Scan for the cell matching the given text and deliver its (x, y) coordinate at center. 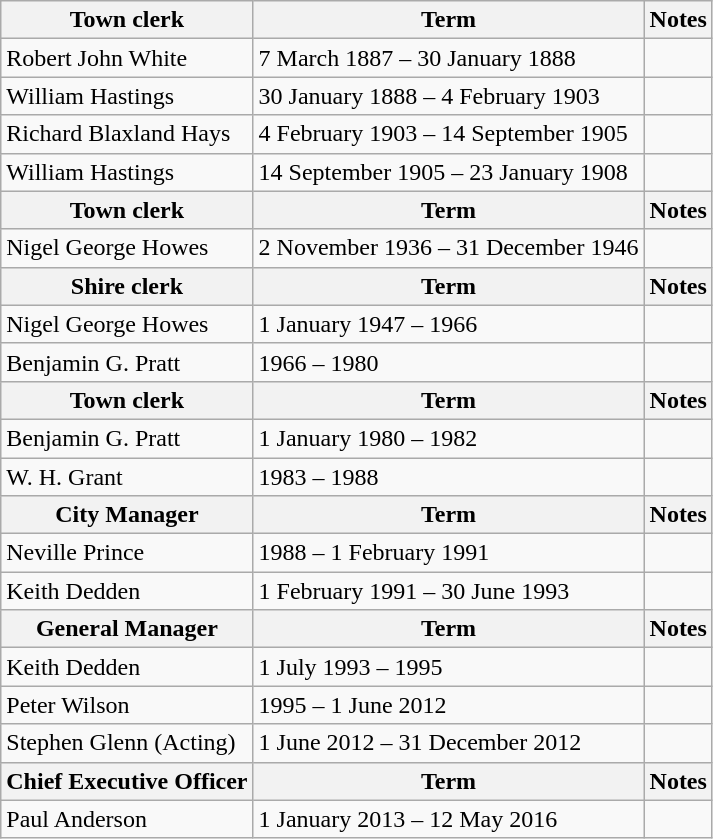
City Manager (127, 515)
Peter Wilson (127, 705)
Paul Anderson (127, 819)
Chief Executive Officer (127, 781)
1983 – 1988 (448, 477)
1 January 1980 – 1982 (448, 438)
1966 – 1980 (448, 362)
Stephen Glenn (Acting) (127, 743)
7 March 1887 – 30 January 1888 (448, 58)
General Manager (127, 629)
1 January 1947 – 1966 (448, 324)
14 September 1905 – 23 January 1908 (448, 172)
30 January 1888 – 4 February 1903 (448, 96)
1995 – 1 June 2012 (448, 705)
1 July 1993 – 1995 (448, 667)
Richard Blaxland Hays (127, 134)
1 January 2013 – 12 May 2016 (448, 819)
1 June 2012 – 31 December 2012 (448, 743)
W. H. Grant (127, 477)
4 February 1903 – 14 September 1905 (448, 134)
Robert John White (127, 58)
Shire clerk (127, 286)
Neville Prince (127, 553)
1 February 1991 – 30 June 1993 (448, 591)
1988 – 1 February 1991 (448, 553)
2 November 1936 – 31 December 1946 (448, 248)
